Pinpoint the cell where the given text exists, returning its [x, y] midpoint coordinate. 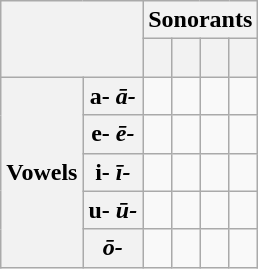
e- ē- [113, 134]
a- ā- [113, 96]
u- ū- [113, 210]
i- ī- [113, 172]
Vowels [42, 172]
ō- [113, 248]
Sonorants [200, 20]
